Provide the [x, y] coordinate of the cell's center where the given text is located.  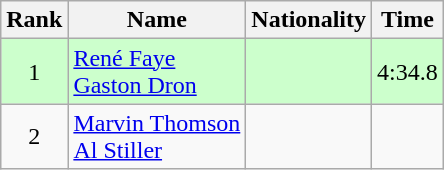
2 [34, 136]
Time [408, 20]
Marvin ThomsonAl Stiller [157, 136]
1 [34, 72]
4:34.8 [408, 72]
René FayeGaston Dron [157, 72]
Nationality [309, 20]
Name [157, 20]
Rank [34, 20]
